Output the (X, Y) coordinate of the center of the cell containing the given text.  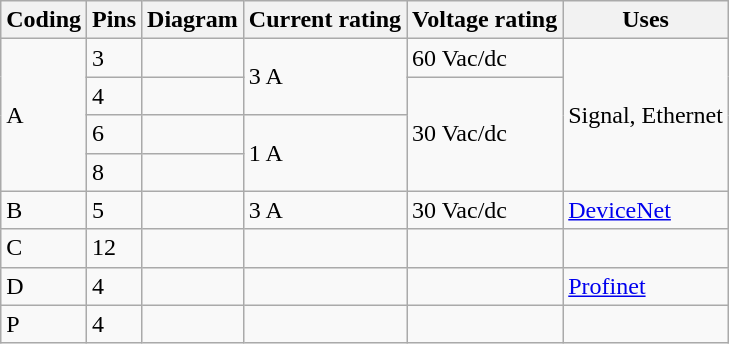
B (44, 210)
A (44, 115)
Coding (44, 20)
D (44, 286)
Current rating (324, 20)
Diagram (193, 20)
60 Vac/dc (485, 58)
5 (114, 210)
Voltage rating (485, 20)
Profinet (646, 286)
8 (114, 172)
P (44, 324)
3 (114, 58)
6 (114, 134)
1 A (324, 153)
Pins (114, 20)
DeviceNet (646, 210)
Uses (646, 20)
12 (114, 248)
Signal, Ethernet (646, 115)
C (44, 248)
